From the cell containing the given text, extract its center point as (X, Y) coordinate. 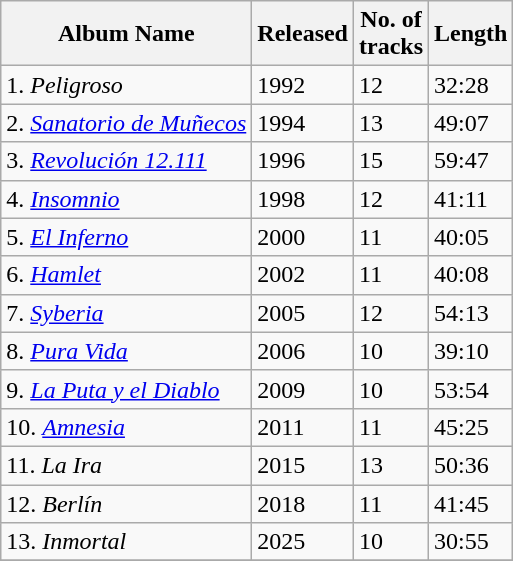
41:45 (471, 503)
3. Revolución 12.111 (126, 161)
Album Name (126, 34)
2005 (303, 313)
1994 (303, 123)
41:11 (471, 199)
1992 (303, 85)
5. El Inferno (126, 237)
50:36 (471, 465)
6. Hamlet (126, 275)
2000 (303, 237)
53:54 (471, 389)
45:25 (471, 427)
10. Amnesia (126, 427)
40:08 (471, 275)
2002 (303, 275)
39:10 (471, 351)
2009 (303, 389)
2015 (303, 465)
1996 (303, 161)
59:47 (471, 161)
30:55 (471, 542)
Released (303, 34)
32:28 (471, 85)
1998 (303, 199)
9. La Puta y el Diablo (126, 389)
7. Syberia (126, 313)
40:05 (471, 237)
2. Sanatorio de Muñecos (126, 123)
11. La Ira (126, 465)
2011 (303, 427)
8. Pura Vida (126, 351)
1. Peligroso (126, 85)
2018 (303, 503)
15 (392, 161)
13. Inmortal (126, 542)
4. Insomnio (126, 199)
2025 (303, 542)
2006 (303, 351)
12. Berlín (126, 503)
49:07 (471, 123)
No. of tracks (392, 34)
Length (471, 34)
54:13 (471, 313)
